Output the (X, Y) coordinate of the center of the cell containing the given text.  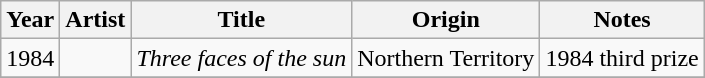
Notes (622, 20)
Title (242, 20)
Northern Territory (446, 58)
Origin (446, 20)
Artist (96, 20)
1984 third prize (622, 58)
1984 (30, 58)
Year (30, 20)
Three faces of the sun (242, 58)
